Capture the cell that displays the provided text and extract its [x, y] central coordinate. 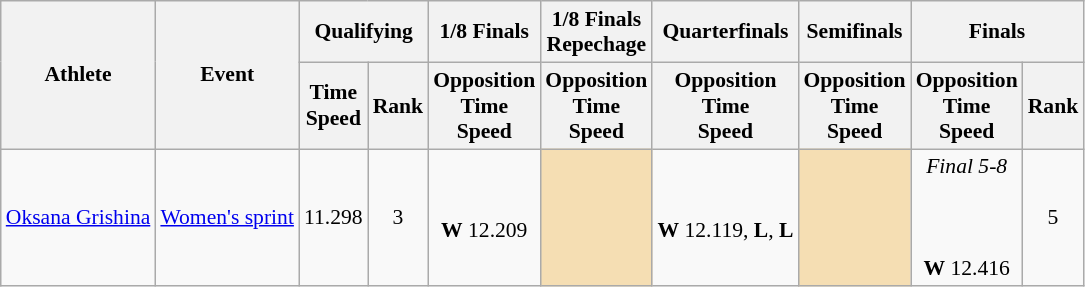
Qualifying [364, 32]
W 12.209 [484, 218]
11.298 [334, 218]
Oksana Grishina [78, 218]
Event [227, 75]
5 [1054, 218]
TimeSpeed [334, 106]
Finals [998, 32]
Semifinals [855, 32]
Final 5-8 W 12.416 [967, 218]
1/8 Finals [484, 32]
Quarterfinals [725, 32]
W 12.119, L, L [725, 218]
1/8 FinalsRepechage [596, 32]
Athlete [78, 75]
Women's sprint [227, 218]
3 [398, 218]
